Locate the cell with the specified text and output its [X, Y] center coordinate. 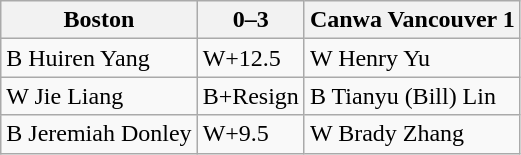
W Henry Yu [412, 58]
Boston [99, 20]
W Jie Liang [99, 96]
0–3 [250, 20]
B Huiren Yang [99, 58]
B+Resign [250, 96]
W Brady Zhang [412, 134]
B Tianyu (Bill) Lin [412, 96]
Canwa Vancouver 1 [412, 20]
W+12.5 [250, 58]
B Jeremiah Donley [99, 134]
W+9.5 [250, 134]
